Provide the (X, Y) coordinate of the cell's center where the given text is located.  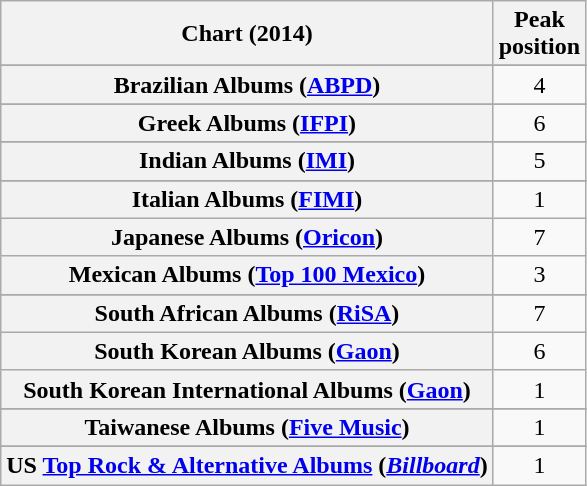
Peakposition (539, 34)
Italian Albums (FIMI) (247, 199)
Taiwanese Albums (Five Music) (247, 427)
Brazilian Albums (ABPD) (247, 85)
South African Albums (RiSA) (247, 313)
Chart (2014) (247, 34)
4 (539, 85)
Greek Albums (IFPI) (247, 123)
US Top Rock & Alternative Albums (Billboard) (247, 465)
5 (539, 161)
South Korean International Albums (Gaon) (247, 389)
Mexican Albums (Top 100 Mexico) (247, 275)
South Korean Albums (Gaon) (247, 351)
Indian Albums (IMI) (247, 161)
3 (539, 275)
Japanese Albums (Oricon) (247, 237)
